Search for the cell housing the specified text and yield its (X, Y) center coordinate. 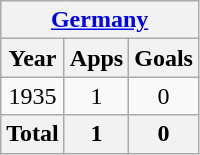
Apps (96, 58)
Goals (164, 58)
1935 (33, 96)
Total (33, 134)
Year (33, 58)
Germany (100, 20)
